Pinpoint the cell where the given text exists, returning its [X, Y] midpoint coordinate. 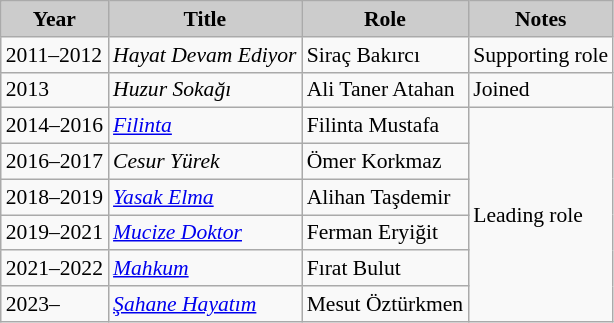
Supporting role [540, 55]
Year [54, 19]
Hayat Devam Ediyor [205, 55]
2016–2017 [54, 162]
2011–2012 [54, 55]
Role [386, 19]
Mesut Öztürkmen [386, 304]
2013 [54, 90]
Ali Taner Atahan [386, 90]
Alihan Taşdemir [386, 197]
Şahane Hayatım [205, 304]
Fırat Bulut [386, 269]
2018–2019 [54, 197]
Filinta Mustafa [386, 126]
Title [205, 19]
Filinta [205, 126]
Ferman Eryiğit [386, 233]
2021–2022 [54, 269]
Joined [540, 90]
2014–2016 [54, 126]
Mahkum [205, 269]
2023– [54, 304]
2019–2021 [54, 233]
Yasak Elma [205, 197]
Huzur Sokağı [205, 90]
Notes [540, 19]
Cesur Yürek [205, 162]
Siraç Bakırcı [386, 55]
Leading role [540, 215]
Ömer Korkmaz [386, 162]
Mucize Doktor [205, 233]
